Detect which cell encompasses the target text, then output its [x, y] center coordinate. 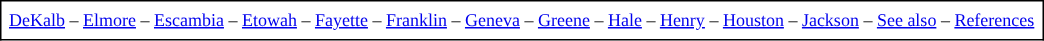
DeKalb – Elmore – Escambia – Etowah – Fayette – Franklin – Geneva – Greene – Hale – Henry – Houston – Jackson – See also – References [522, 20]
